Detect which cell encompasses the target text, then output its (X, Y) center coordinate. 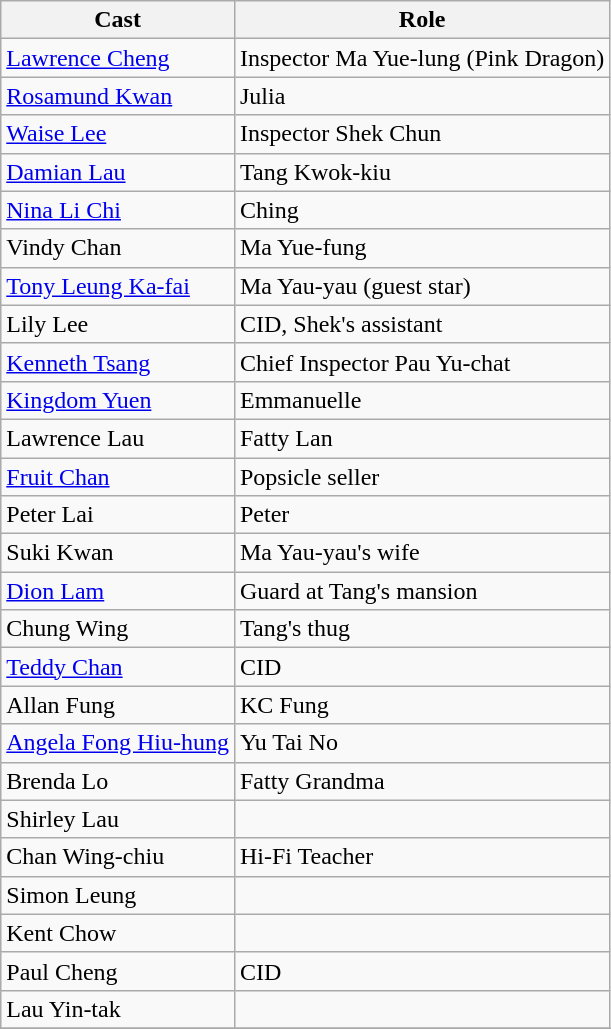
Peter (422, 515)
KC Fung (422, 705)
CID, Shek's assistant (422, 324)
Julia (422, 96)
Emmanuelle (422, 400)
Kent Chow (118, 933)
Fatty Lan (422, 438)
Fruit Chan (118, 477)
Shirley Lau (118, 819)
Waise Lee (118, 134)
Teddy Chan (118, 667)
Chan Wing-chiu (118, 857)
Guard at Tang's mansion (422, 591)
Ma Yue-fung (422, 248)
Ma Yau-yau's wife (422, 553)
Lily Lee (118, 324)
Simon Leung (118, 895)
Suki Kwan (118, 553)
Tang Kwok-kiu (422, 172)
Lawrence Lau (118, 438)
Yu Tai No (422, 743)
Paul Cheng (118, 971)
Rosamund Kwan (118, 96)
Chief Inspector Pau Yu-chat (422, 362)
Inspector Ma Yue-lung (Pink Dragon) (422, 58)
Angela Fong Hiu-hung (118, 743)
Lawrence Cheng (118, 58)
Popsicle seller (422, 477)
Ching (422, 210)
Peter Lai (118, 515)
Lau Yin-tak (118, 1009)
Tang's thug (422, 629)
Cast (118, 20)
Tony Leung Ka-fai (118, 286)
Kingdom Yuen (118, 400)
Chung Wing (118, 629)
Dion Lam (118, 591)
Brenda Lo (118, 781)
Allan Fung (118, 705)
Fatty Grandma (422, 781)
Inspector Shek Chun (422, 134)
Vindy Chan (118, 248)
Ma Yau-yau (guest star) (422, 286)
Hi-Fi Teacher (422, 857)
Kenneth Tsang (118, 362)
Damian Lau (118, 172)
Nina Li Chi (118, 210)
Role (422, 20)
